Provide the (x, y) coordinate of the cell's center where the given text is located.  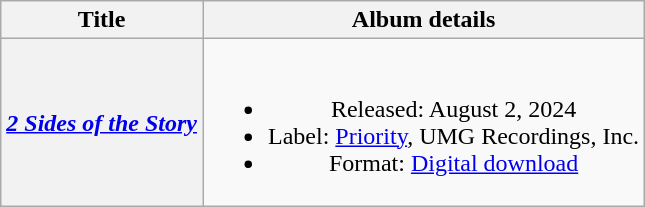
Released: August 2, 2024Label: Priority, UMG Recordings, Inc.Format: Digital download (423, 122)
2 Sides of the Story (102, 122)
Album details (423, 20)
Title (102, 20)
